For the text-containing cell, return its midpoint in (x, y) coordinate format. 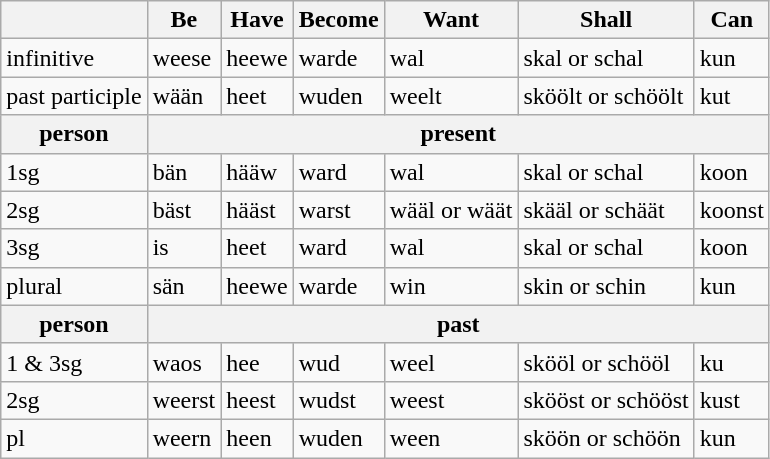
sköölt or schöölt (606, 96)
warst (338, 210)
weern (184, 438)
ku (732, 362)
sköön or schöön (606, 438)
past participle (74, 96)
infinitive (74, 58)
Shall (606, 20)
Have (257, 20)
Want (451, 20)
ween (451, 438)
weest (451, 400)
past (458, 324)
waos (184, 362)
Be (184, 20)
bäst (184, 210)
wääl or wäät (451, 210)
skööst or schööst (606, 400)
sän (184, 286)
3sg (74, 248)
kut (732, 96)
wud (338, 362)
hääst (257, 210)
wudst (338, 400)
skööl or schööl (606, 362)
koonst (732, 210)
Become (338, 20)
weelt (451, 96)
pl (74, 438)
hee (257, 362)
weese (184, 58)
1 & 3sg (74, 362)
heest (257, 400)
present (458, 134)
bän (184, 172)
hääw (257, 172)
win (451, 286)
weerst (184, 400)
weel (451, 362)
is (184, 248)
plural (74, 286)
skin or schin (606, 286)
1sg (74, 172)
wään (184, 96)
skääl or schäät (606, 210)
heen (257, 438)
Can (732, 20)
kust (732, 400)
